Search for the cell housing the specified text and yield its [x, y] center coordinate. 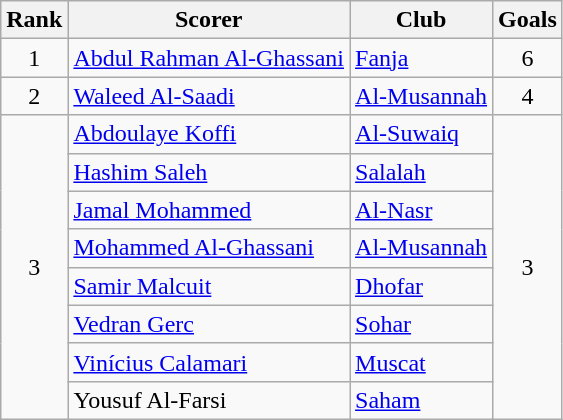
Sohar [422, 324]
Al-Suwaiq [422, 134]
Jamal Mohammed [209, 210]
Vedran Gerc [209, 324]
Al-Nasr [422, 210]
Waleed Al-Saadi [209, 96]
Rank [34, 20]
Salalah [422, 172]
Dhofar [422, 286]
Mohammed Al-Ghassani [209, 248]
Saham [422, 400]
6 [528, 58]
Fanja [422, 58]
Yousuf Al-Farsi [209, 400]
Hashim Saleh [209, 172]
Goals [528, 20]
Abdul Rahman Al-Ghassani [209, 58]
Abdoulaye Koffi [209, 134]
Samir Malcuit [209, 286]
Scorer [209, 20]
Club [422, 20]
4 [528, 96]
Muscat [422, 362]
Vinícius Calamari [209, 362]
2 [34, 96]
1 [34, 58]
